Search for the cell housing the specified text and yield its [x, y] center coordinate. 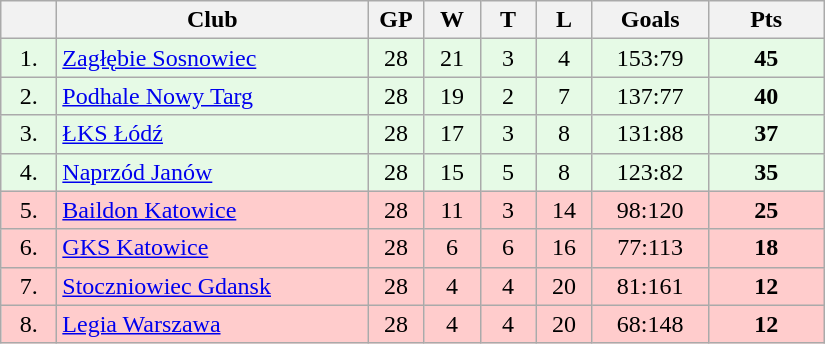
1. [29, 58]
68:148 [650, 324]
35 [766, 172]
77:113 [650, 248]
18 [766, 248]
8. [29, 324]
6. [29, 248]
7. [29, 286]
153:79 [650, 58]
37 [766, 134]
131:88 [650, 134]
GKS Katowice [212, 248]
Goals [650, 20]
7 [564, 96]
Club [212, 20]
25 [766, 210]
T [508, 20]
40 [766, 96]
45 [766, 58]
GP [396, 20]
14 [564, 210]
4. [29, 172]
19 [452, 96]
W [452, 20]
Stoczniowiec Gdansk [212, 286]
81:161 [650, 286]
98:120 [650, 210]
Pts [766, 20]
123:82 [650, 172]
21 [452, 58]
ŁKS Łódź [212, 134]
3. [29, 134]
L [564, 20]
5. [29, 210]
2 [508, 96]
15 [452, 172]
17 [452, 134]
11 [452, 210]
Podhale Nowy Targ [212, 96]
2. [29, 96]
Zagłębie Sosnowiec [212, 58]
16 [564, 248]
137:77 [650, 96]
Naprzód Janów [212, 172]
Baildon Katowice [212, 210]
5 [508, 172]
Legia Warszawa [212, 324]
